Capture the cell that displays the provided text and extract its (X, Y) central coordinate. 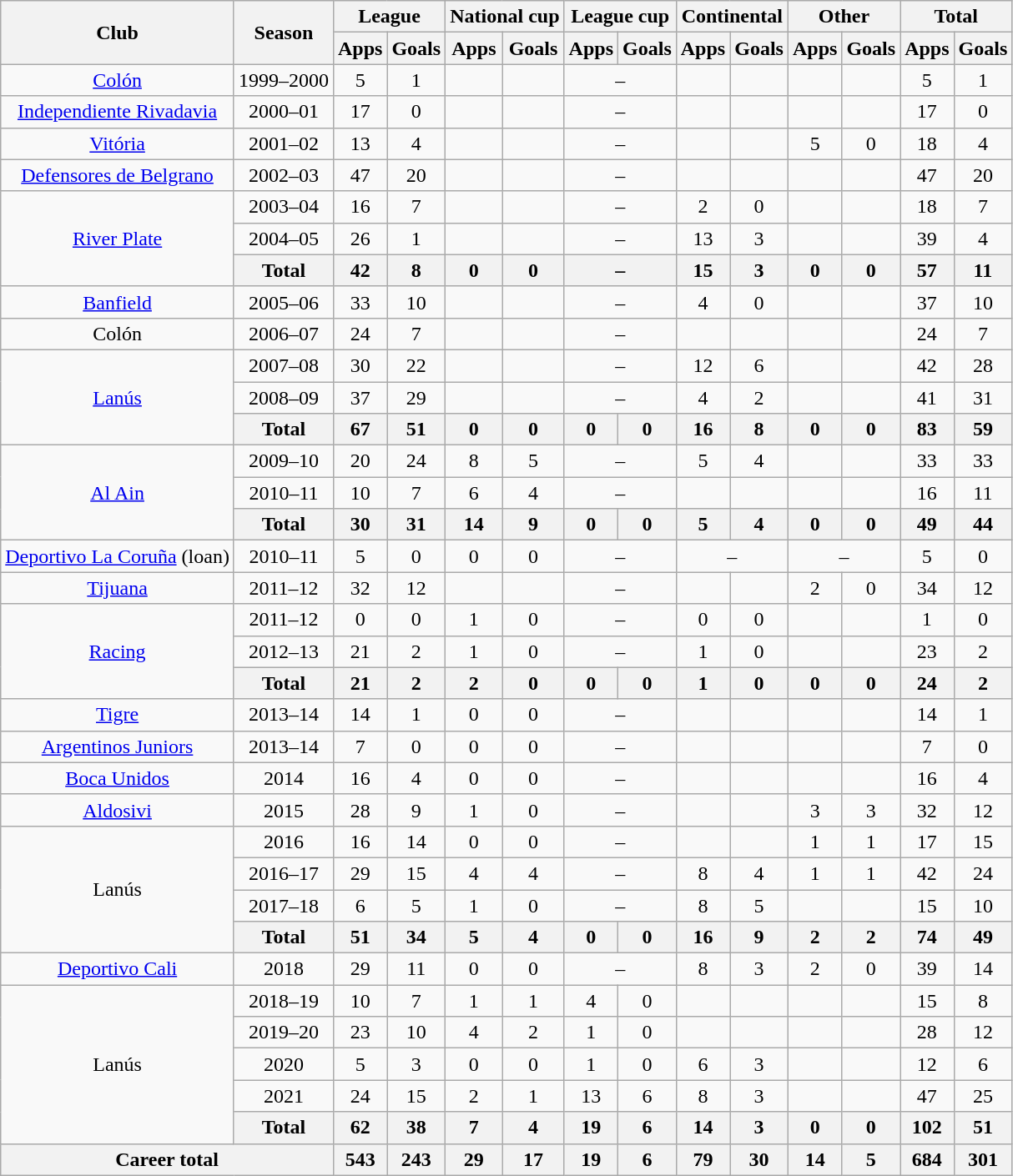
22 (416, 365)
59 (983, 430)
2003–04 (284, 207)
Career total (167, 1159)
Tigre (118, 715)
Al Ain (118, 493)
38 (416, 1128)
Banfield (118, 302)
Racing (118, 651)
Deportivo Cali (118, 969)
543 (360, 1159)
2012–13 (284, 651)
2005–06 (284, 302)
League (389, 17)
Other (844, 17)
41 (927, 398)
2004–05 (284, 239)
2007–08 (284, 365)
2000–01 (284, 112)
44 (983, 525)
2009–10 (284, 461)
67 (360, 430)
Season (284, 33)
62 (360, 1128)
1999–2000 (284, 80)
2018–19 (284, 1001)
Argentinos Juniors (118, 746)
2017–18 (284, 905)
2008–09 (284, 398)
Club (118, 33)
2002–03 (284, 175)
2018 (284, 969)
National cup (505, 17)
Vitória (118, 143)
2015 (284, 810)
74 (927, 937)
301 (983, 1159)
79 (703, 1159)
Independiente Rivadavia (118, 112)
Defensores de Belgrano (118, 175)
Tijuana (118, 588)
57 (927, 270)
2001–02 (284, 143)
25 (983, 1096)
102 (927, 1128)
2019–20 (284, 1033)
Boca Unidos (118, 778)
River Plate (118, 239)
83 (927, 430)
684 (927, 1159)
2006–07 (284, 334)
26 (360, 239)
2014 (284, 778)
2016–17 (284, 873)
2021 (284, 1096)
Continental (732, 17)
Aldosivi (118, 810)
243 (416, 1159)
Deportivo La Coruña (loan) (118, 556)
2016 (284, 842)
2020 (284, 1064)
League cup (620, 17)
